Capture the cell that displays the provided text and extract its [x, y] central coordinate. 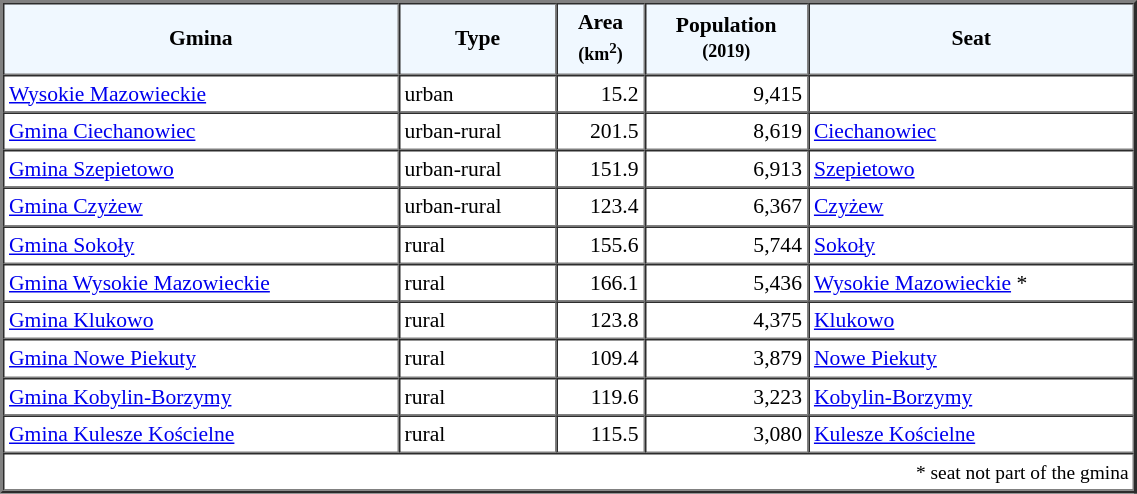
109.4 [601, 359]
155.6 [601, 245]
Klukowo [972, 321]
Gmina Sokoły [201, 245]
Seat [972, 38]
15.2 [601, 93]
Gmina Nowe Piekuty [201, 359]
Wysokie Mazowieckie * [972, 283]
Czyżew [972, 207]
Gmina Szepietowo [201, 169]
Gmina Kulesze Kościelne [201, 434]
6,913 [726, 169]
Kulesze Kościelne [972, 434]
Nowe Piekuty [972, 359]
Gmina Klukowo [201, 321]
Area(km2) [601, 38]
3,879 [726, 359]
123.8 [601, 321]
123.4 [601, 207]
3,080 [726, 434]
3,223 [726, 396]
urban [478, 93]
Gmina Wysokie Mazowieckie [201, 283]
Kobylin-Borzymy [972, 396]
* seat not part of the gmina [569, 472]
Gmina Kobylin-Borzymy [201, 396]
Population(2019) [726, 38]
Type [478, 38]
6,367 [726, 207]
151.9 [601, 169]
Gmina Czyżew [201, 207]
8,619 [726, 131]
Gmina [201, 38]
Szepietowo [972, 169]
119.6 [601, 396]
115.5 [601, 434]
Gmina Ciechanowiec [201, 131]
4,375 [726, 321]
9,415 [726, 93]
5,436 [726, 283]
5,744 [726, 245]
166.1 [601, 283]
Wysokie Mazowieckie [201, 93]
Ciechanowiec [972, 131]
201.5 [601, 131]
Sokoły [972, 245]
